Identify which cell holds the provided text, then report its [x, y] central coordinate. 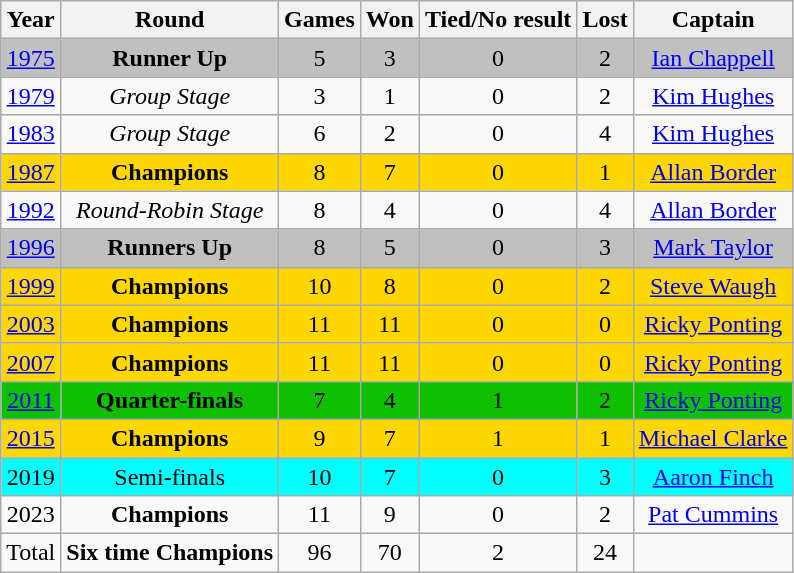
1996 [31, 248]
Semi-finals [170, 477]
Michael Clarke [713, 438]
2023 [31, 515]
Ian Chappell [713, 58]
Lost [605, 20]
Round [170, 20]
1979 [31, 96]
1983 [31, 134]
Mark Taylor [713, 248]
Aaron Finch [713, 477]
Runners Up [170, 248]
Tied/No result [498, 20]
24 [605, 553]
Runner Up [170, 58]
70 [390, 553]
2007 [31, 362]
1992 [31, 210]
2011 [31, 400]
Won [390, 20]
Six time Champions [170, 553]
Quarter-finals [170, 400]
6 [320, 134]
2019 [31, 477]
1975 [31, 58]
Total [31, 553]
Round-Robin Stage [170, 210]
1987 [31, 172]
96 [320, 553]
1999 [31, 286]
Pat Cummins [713, 515]
Games [320, 20]
Year [31, 20]
Captain [713, 20]
2003 [31, 324]
Steve Waugh [713, 286]
2015 [31, 438]
